Detect which cell encompasses the target text, then output its [X, Y] center coordinate. 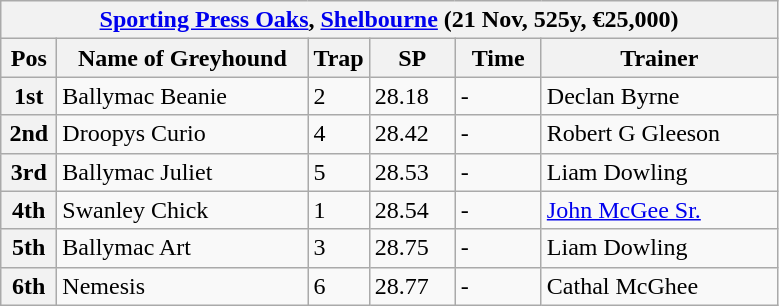
4 [338, 134]
John McGee Sr. [659, 210]
Ballymac Beanie [182, 96]
28.77 [412, 286]
Droopys Curio [182, 134]
2nd [29, 134]
28.54 [412, 210]
Time [498, 58]
5 [338, 172]
Ballymac Art [182, 248]
6th [29, 286]
1 [338, 210]
Name of Greyhound [182, 58]
28.42 [412, 134]
Trainer [659, 58]
2 [338, 96]
28.53 [412, 172]
SP [412, 58]
6 [338, 286]
Sporting Press Oaks, Shelbourne (21 Nov, 525y, €25,000) [390, 20]
Robert G Gleeson [659, 134]
Pos [29, 58]
Nemesis [182, 286]
28.18 [412, 96]
4th [29, 210]
1st [29, 96]
5th [29, 248]
3 [338, 248]
Swanley Chick [182, 210]
Ballymac Juliet [182, 172]
Declan Byrne [659, 96]
3rd [29, 172]
Cathal McGhee [659, 286]
28.75 [412, 248]
Trap [338, 58]
